From the cell containing the given text, extract its center point as (X, Y) coordinate. 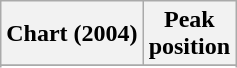
Peak position (189, 34)
Chart (2004) (72, 34)
